Capture the cell that displays the provided text and extract its (X, Y) central coordinate. 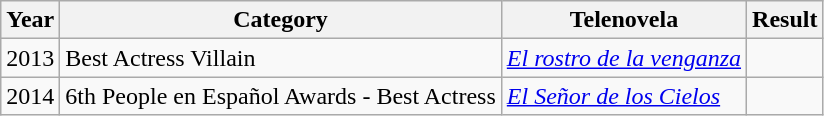
Year (30, 20)
Category (280, 20)
El Señor de los Cielos (624, 96)
6th People en Español Awards - Best Actress (280, 96)
Result (785, 20)
Telenovela (624, 20)
El rostro de la venganza (624, 58)
Best Actress Villain (280, 58)
2013 (30, 58)
2014 (30, 96)
